Output the [x, y] coordinate of the center of the cell containing the given text.  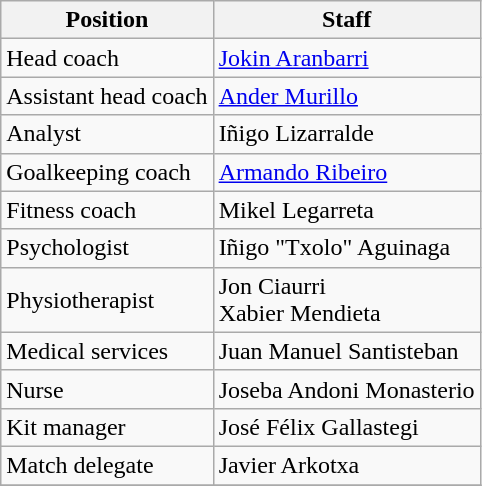
Armando Ribeiro [346, 172]
Mikel Legarreta [346, 210]
Juan Manuel Santisteban [346, 351]
Nurse [107, 389]
Physiotherapist [107, 300]
Jon Ciaurri Xabier Mendieta [346, 300]
Javier Arkotxa [346, 465]
Iñigo Lizarralde [346, 134]
Goalkeeping coach [107, 172]
Ander Murillo [346, 96]
Staff [346, 20]
Position [107, 20]
Medical services [107, 351]
Assistant head coach [107, 96]
Kit manager [107, 427]
Jokin Aranbarri [346, 58]
Fitness coach [107, 210]
Psychologist [107, 248]
Match delegate [107, 465]
Iñigo "Txolo" Aguinaga [346, 248]
Head coach [107, 58]
Joseba Andoni Monasterio [346, 389]
Analyst [107, 134]
José Félix Gallastegi [346, 427]
